Pinpoint the cell where the given text exists, returning its (X, Y) midpoint coordinate. 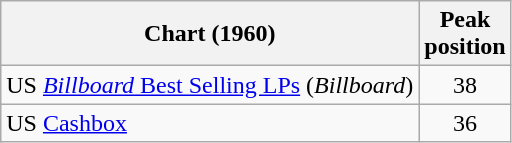
Chart (1960) (210, 34)
38 (465, 85)
US Cashbox (210, 123)
Peakposition (465, 34)
US Billboard Best Selling LPs (Billboard) (210, 85)
36 (465, 123)
